Output the (X, Y) coordinate of the center of the cell containing the given text.  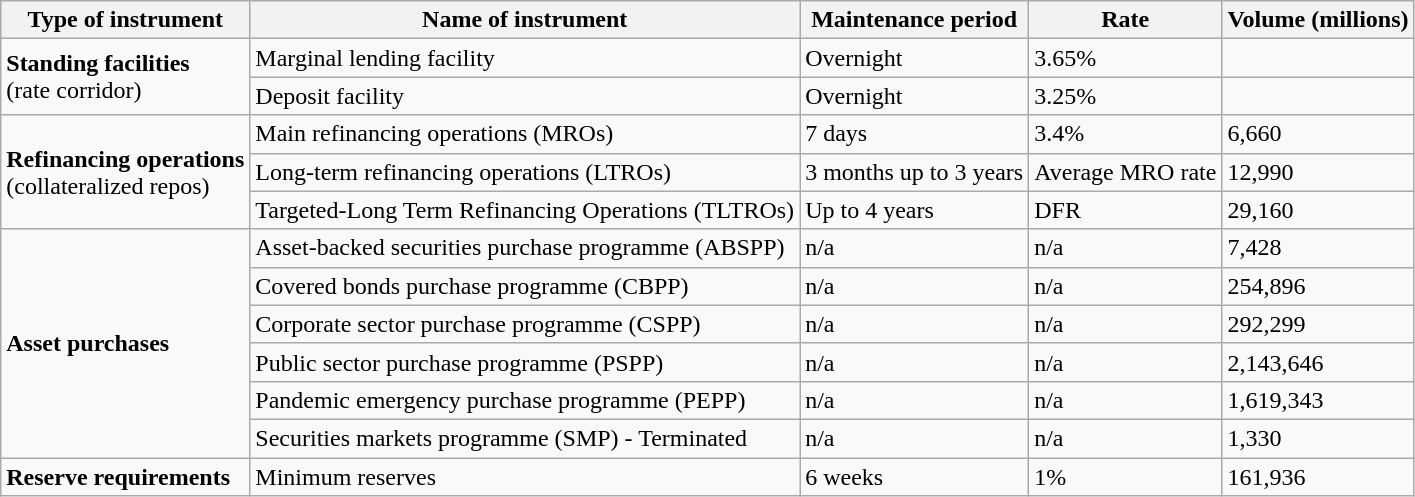
Targeted-Long Term Refinancing Operations (TLTROs) (525, 210)
Reserve requirements (126, 477)
161,936 (1318, 477)
Rate (1126, 20)
Marginal lending facility (525, 58)
3.65% (1126, 58)
Asset-backed securities purchase programme (ABSPP) (525, 248)
1,619,343 (1318, 400)
Public sector purchase programme (PSPP) (525, 362)
Asset purchases (126, 343)
6 weeks (914, 477)
6,660 (1318, 134)
Standing facilities(rate corridor) (126, 77)
Long-term refinancing operations (LTROs) (525, 172)
Securities markets programme (SMP) - Terminated (525, 438)
Main refinancing operations (MROs) (525, 134)
Name of instrument (525, 20)
Up to 4 years (914, 210)
Average MRO rate (1126, 172)
Corporate sector purchase programme (CSPP) (525, 324)
292,299 (1318, 324)
3.25% (1126, 96)
Maintenance period (914, 20)
3 months up to 3 years (914, 172)
Covered bonds purchase programme (CBPP) (525, 286)
29,160 (1318, 210)
3.4% (1126, 134)
7 days (914, 134)
12,990 (1318, 172)
Volume (millions) (1318, 20)
Minimum reserves (525, 477)
1,330 (1318, 438)
1% (1126, 477)
DFR (1126, 210)
Type of instrument (126, 20)
Deposit facility (525, 96)
254,896 (1318, 286)
Refinancing operations(collateralized repos) (126, 172)
7,428 (1318, 248)
Pandemic emergency purchase programme (PEPP) (525, 400)
2,143,646 (1318, 362)
